Detect which cell encompasses the target text, then output its (x, y) center coordinate. 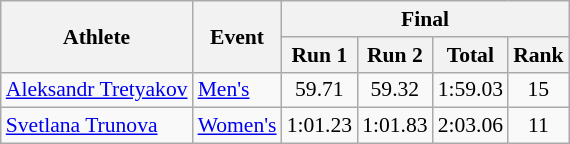
Run 2 (394, 55)
Aleksandr Tretyakov (97, 90)
Final (426, 19)
1:01.23 (320, 126)
Women's (238, 126)
Event (238, 36)
15 (538, 90)
Run 1 (320, 55)
1:59.03 (470, 90)
11 (538, 126)
Rank (538, 55)
1:01.83 (394, 126)
59.32 (394, 90)
Svetlana Trunova (97, 126)
Athlete (97, 36)
Men's (238, 90)
59.71 (320, 90)
2:03.06 (470, 126)
Total (470, 55)
